Pinpoint the cell where the given text exists, returning its [X, Y] midpoint coordinate. 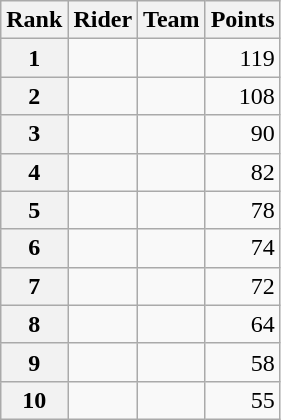
108 [242, 96]
Rider [103, 20]
8 [34, 324]
9 [34, 362]
58 [242, 362]
55 [242, 400]
82 [242, 172]
72 [242, 286]
3 [34, 134]
74 [242, 248]
Team [172, 20]
64 [242, 324]
119 [242, 58]
Rank [34, 20]
6 [34, 248]
2 [34, 96]
Points [242, 20]
1 [34, 58]
90 [242, 134]
5 [34, 210]
7 [34, 286]
10 [34, 400]
4 [34, 172]
78 [242, 210]
